Provide the [x, y] coordinate of the cell's center where the given text is located.  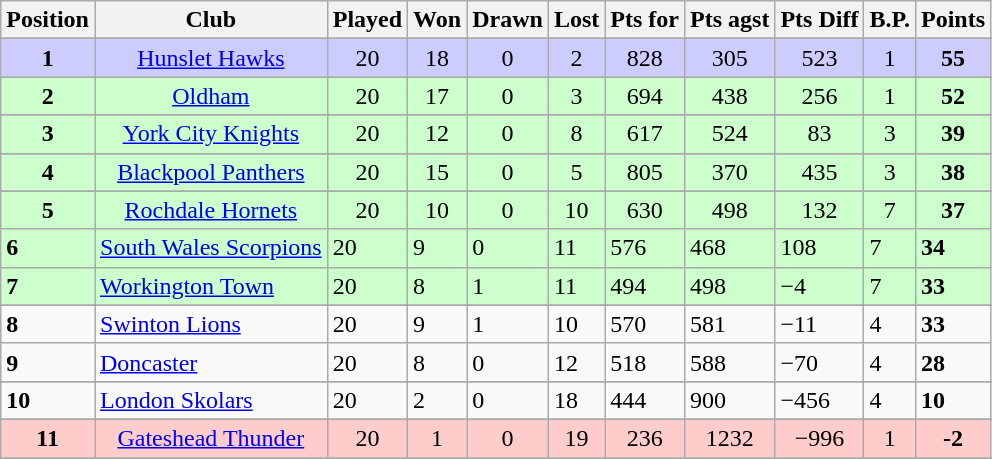
828 [645, 58]
108 [820, 248]
Workington Town [210, 286]
518 [645, 362]
−4 [820, 286]
−11 [820, 324]
694 [645, 96]
39 [952, 134]
Rochdale Hornets [210, 210]
805 [645, 172]
305 [730, 58]
581 [730, 324]
-2 [952, 438]
Played [367, 20]
Position [48, 20]
523 [820, 58]
588 [730, 362]
York City Knights [210, 134]
Points [952, 20]
38 [952, 172]
Pts agst [730, 20]
524 [730, 134]
−70 [820, 362]
19 [576, 438]
83 [820, 134]
576 [645, 248]
Gateshead Thunder [210, 438]
435 [820, 172]
256 [820, 96]
630 [645, 210]
Oldham [210, 96]
55 [952, 58]
17 [438, 96]
570 [645, 324]
34 [952, 248]
Pts Diff [820, 20]
Blackpool Panthers [210, 172]
South Wales Scorpions [210, 248]
Doncaster [210, 362]
438 [730, 96]
London Skolars [210, 400]
494 [645, 286]
900 [730, 400]
468 [730, 248]
28 [952, 362]
Club [210, 20]
370 [730, 172]
52 [952, 96]
617 [645, 134]
Won [438, 20]
Lost [576, 20]
236 [645, 438]
132 [820, 210]
−996 [820, 438]
1232 [730, 438]
15 [438, 172]
Drawn [508, 20]
Swinton Lions [210, 324]
Pts for [645, 20]
444 [645, 400]
Hunslet Hawks [210, 58]
−456 [820, 400]
37 [952, 210]
6 [48, 248]
B.P. [890, 20]
